Pinpoint the cell where the given text exists, returning its [x, y] midpoint coordinate. 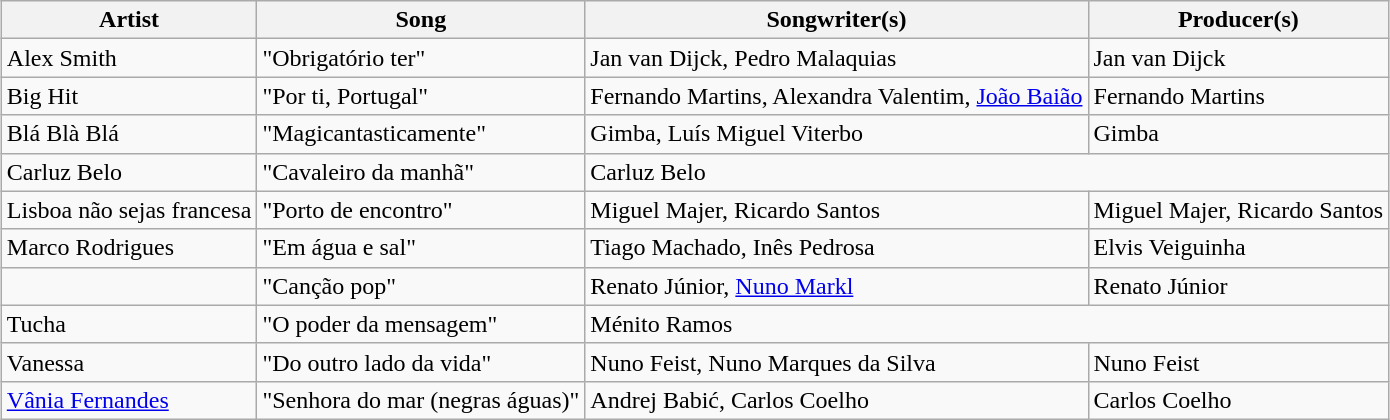
Carlos Coelho [1238, 400]
Gimba [1238, 134]
Songwriter(s) [836, 20]
Tucha [129, 324]
Ménito Ramos [987, 324]
"Obrigatório ter" [421, 58]
Song [421, 20]
Vanessa [129, 362]
Blá Blà Blá [129, 134]
Fernando Martins, Alexandra Valentim, João Baião [836, 96]
Alex Smith [129, 58]
Tiago Machado, Inês Pedrosa [836, 248]
"Canção pop" [421, 286]
"Porto de encontro" [421, 210]
"Magicantasticamente" [421, 134]
"Em água e sal" [421, 248]
Fernando Martins [1238, 96]
Renato Júnior [1238, 286]
"O poder da mensagem" [421, 324]
"Do outro lado da vida" [421, 362]
Artist [129, 20]
Lisboa não sejas francesa [129, 210]
Nuno Feist [1238, 362]
Elvis Veiguinha [1238, 248]
"Cavaleiro da manhã" [421, 172]
Andrej Babić, Carlos Coelho [836, 400]
Producer(s) [1238, 20]
Big Hit [129, 96]
Nuno Feist, Nuno Marques da Silva [836, 362]
Jan van Dijck [1238, 58]
Vânia Fernandes [129, 400]
Marco Rodrigues [129, 248]
Jan van Dijck, Pedro Malaquias [836, 58]
Renato Júnior, Nuno Markl [836, 286]
Gimba, Luís Miguel Viterbo [836, 134]
"Por ti, Portugal" [421, 96]
"Senhora do mar (negras águas)" [421, 400]
